Identify which cell holds the provided text, then report its (x, y) central coordinate. 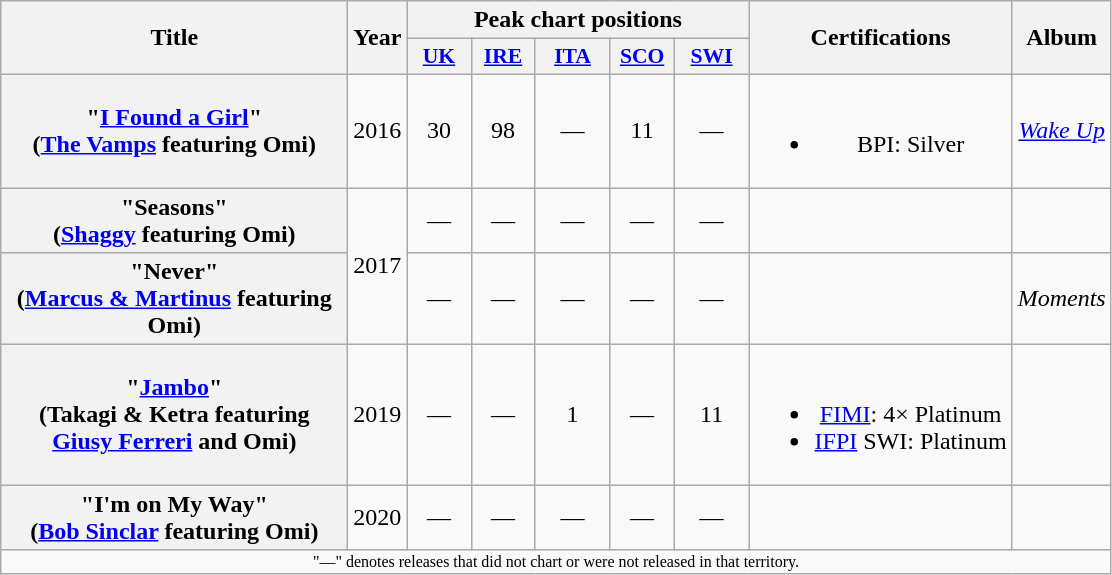
Moments (1062, 299)
1 (572, 415)
"I Found a Girl"(The Vamps featuring Omi) (174, 130)
Peak chart positions (578, 20)
BPI: Silver (880, 130)
"Never"(Marcus & Martinus featuring Omi) (174, 299)
FIMI: 4× PlatinumIFPI SWI: Platinum (880, 415)
Certifications (880, 38)
2016 (378, 130)
Title (174, 38)
Year (378, 38)
2020 (378, 518)
2019 (378, 415)
UK (439, 57)
IRE (503, 57)
"Jambo"(Takagi & Ketra featuring Giusy Ferreri and Omi) (174, 415)
"—" denotes releases that did not chart or were not released in that territory. (556, 562)
30 (439, 130)
"I'm on My Way"(Bob Sinclar featuring Omi) (174, 518)
SWI (712, 57)
98 (503, 130)
SCO (642, 57)
Album (1062, 38)
"Seasons"(Shaggy featuring Omi) (174, 220)
Wake Up (1062, 130)
ITA (572, 57)
2017 (378, 266)
